Return the [x, y] coordinate for the center point of the cell that contains the specified text.  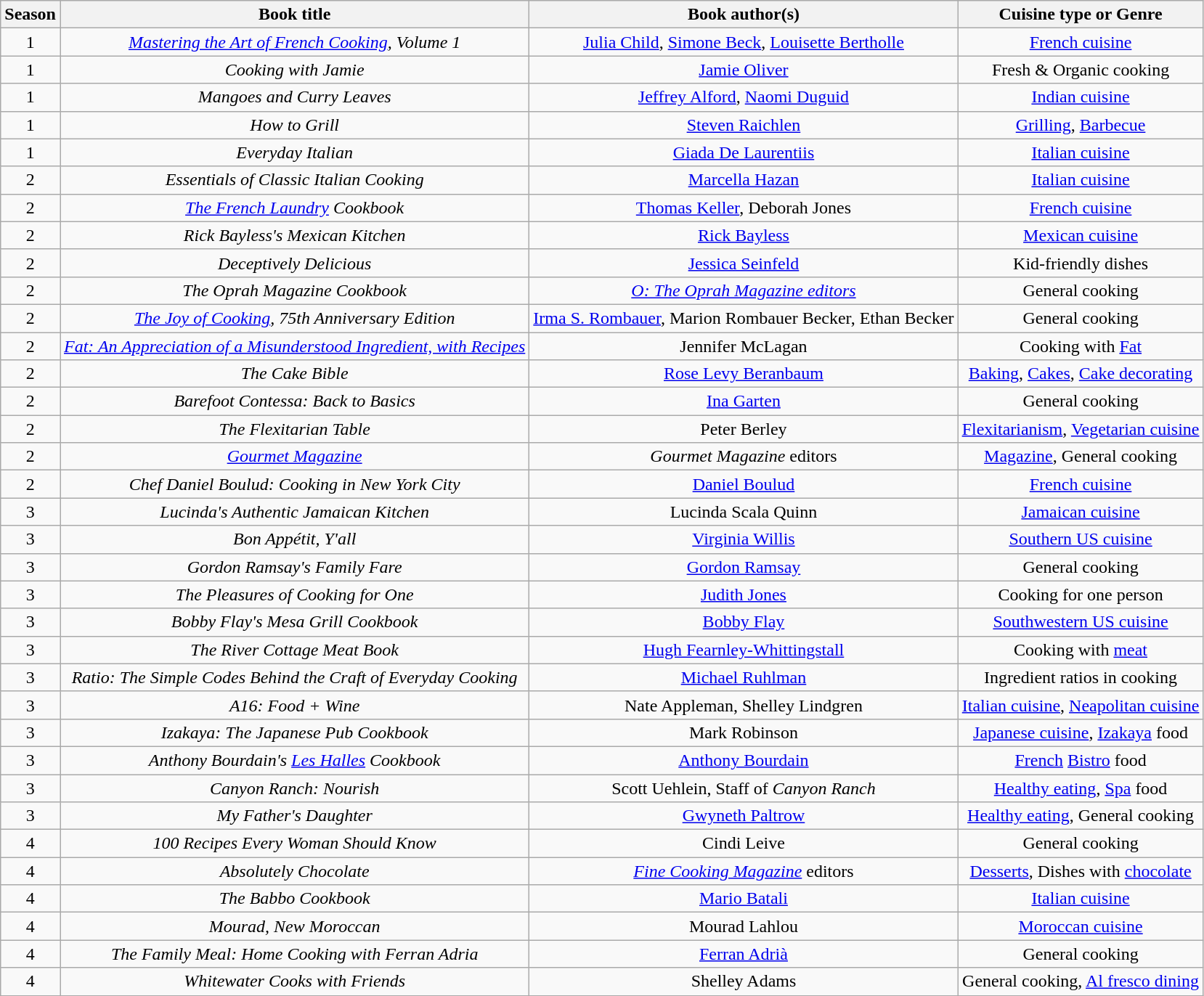
Japanese cuisine, Izakaya food [1081, 732]
100 Recipes Every Woman Should Know [294, 844]
Scott Uehlein, Staff of Canyon Ranch [744, 788]
Giada De Laurentiis [744, 152]
Irma S. Rombauer, Marion Rombauer Becker, Ethan Becker [744, 318]
Indian cuisine [1081, 97]
Kid-friendly dishes [1081, 263]
Moroccan cuisine [1081, 926]
Thomas Keller, Deborah Jones [744, 208]
Southern US cuisine [1081, 539]
O: The Oprah Magazine editors [744, 290]
Jamaican cuisine [1081, 512]
Nate Appleman, Shelley Lindgren [744, 705]
Jeffrey Alford, Naomi Duguid [744, 97]
Mexican cuisine [1081, 235]
Cooking with meat [1081, 650]
Healthy eating, General cooking [1081, 816]
Gwyneth Paltrow [744, 816]
Jamie Oliver [744, 70]
The Babbo Cookbook [294, 899]
Rick Bayless [744, 235]
Virginia Willis [744, 539]
Ingredient ratios in cooking [1081, 677]
Barefoot Contessa: Back to Basics [294, 401]
Cooking with Fat [1081, 346]
Mourad, New Moroccan [294, 926]
Rick Bayless's Mexican Kitchen [294, 235]
Fresh & Organic cooking [1081, 70]
Gourmet Magazine editors [744, 457]
Mario Batali [744, 899]
Fat: An Appreciation of a Misunderstood Ingredient, with Recipes [294, 346]
Michael Ruhlman [744, 677]
The Family Meal: Home Cooking with Ferran Adria [294, 954]
Gordon Ramsay [744, 567]
Daniel Boulud [744, 484]
Shelley Adams [744, 981]
Italian cuisine, Neapolitan cuisine [1081, 705]
Marcella Hazan [744, 180]
Mastering the Art of French Cooking, Volume 1 [294, 42]
Jennifer McLagan [744, 346]
Lucinda Scala Quinn [744, 512]
The Flexitarian Table [294, 429]
Fine Cooking Magazine editors [744, 871]
Ina Garten [744, 401]
Book author(s) [744, 15]
Canyon Ranch: Nourish [294, 788]
Whitewater Cooks with Friends [294, 981]
Gourmet Magazine [294, 457]
Essentials of Classic Italian Cooking [294, 180]
The River Cottage Meat Book [294, 650]
Healthy eating, Spa food [1081, 788]
French Bistro food [1081, 760]
A16: Food + Wine [294, 705]
Ratio: The Simple Codes Behind the Craft of Everyday Cooking [294, 677]
Cooking with Jamie [294, 70]
Peter Berley [744, 429]
Bobby Flay [744, 622]
Mark Robinson [744, 732]
Bon Appétit, Y'all [294, 539]
The Pleasures of Cooking for One [294, 595]
Grilling, Barbecue [1081, 125]
Cindi Leive [744, 844]
My Father's Daughter [294, 816]
Desserts, Dishes with chocolate [1081, 871]
Rose Levy Beranbaum [744, 374]
Magazine, General cooking [1081, 457]
Anthony Bourdain [744, 760]
The Oprah Magazine Cookbook [294, 290]
Hugh Fearnley-Whittingstall [744, 650]
Izakaya: The Japanese Pub Cookbook [294, 732]
Julia Child, Simone Beck, Louisette Bertholle [744, 42]
Everyday Italian [294, 152]
Southwestern US cuisine [1081, 622]
Deceptively Delicious [294, 263]
The French Laundry Cookbook [294, 208]
Judith Jones [744, 595]
Ferran Adrià [744, 954]
Mourad Lahlou [744, 926]
Bobby Flay's Mesa Grill Cookbook [294, 622]
Baking, Cakes, Cake decorating [1081, 374]
Lucinda's Authentic Jamaican Kitchen [294, 512]
Absolutely Chocolate [294, 871]
The Cake Bible [294, 374]
Cooking for one person [1081, 595]
Season [30, 15]
Steven Raichlen [744, 125]
Mangoes and Curry Leaves [294, 97]
Cuisine type or Genre [1081, 15]
The Joy of Cooking, 75th Anniversary Edition [294, 318]
Book title [294, 15]
Anthony Bourdain's Les Halles Cookbook [294, 760]
General cooking, Al fresco dining [1081, 981]
Gordon Ramsay's Family Fare [294, 567]
Jessica Seinfeld [744, 263]
How to Grill [294, 125]
Chef Daniel Boulud: Cooking in New York City [294, 484]
Flexitarianism, Vegetarian cuisine [1081, 429]
